Locate the cell with the specified text and output its (X, Y) center coordinate. 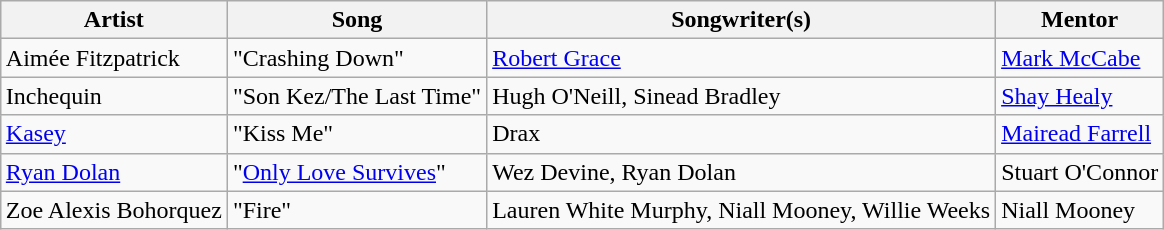
Mairead Farrell (1080, 134)
Mark McCabe (1080, 58)
Ryan Dolan (114, 172)
Songwriter(s) (742, 20)
Mentor (1080, 20)
"Son Kez/The Last Time" (356, 96)
Lauren White Murphy, Niall Mooney, Willie Weeks (742, 210)
Wez Devine, Ryan Dolan (742, 172)
"Only Love Survives" (356, 172)
Stuart O'Connor (1080, 172)
Shay Healy (1080, 96)
"Kiss Me" (356, 134)
Aimée Fitzpatrick (114, 58)
Drax (742, 134)
Zoe Alexis Bohorquez (114, 210)
Robert Grace (742, 58)
"Crashing Down" (356, 58)
Inchequin (114, 96)
Hugh O'Neill, Sinead Bradley (742, 96)
Kasey (114, 134)
"Fire" (356, 210)
Niall Mooney (1080, 210)
Song (356, 20)
Artist (114, 20)
